Search for the cell housing the specified text and yield its [x, y] center coordinate. 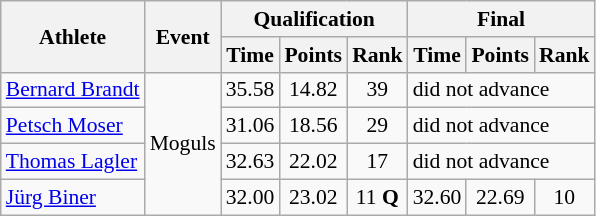
Bernard Brandt [73, 90]
17 [378, 162]
Thomas Lagler [73, 162]
14.82 [313, 90]
Event [183, 36]
11 Q [378, 197]
Athlete [73, 36]
Petsch Moser [73, 126]
Final [502, 19]
31.06 [250, 126]
Moguls [183, 143]
22.69 [500, 197]
23.02 [313, 197]
32.00 [250, 197]
18.56 [313, 126]
Jürg Biner [73, 197]
Qualification [314, 19]
32.63 [250, 162]
22.02 [313, 162]
10 [564, 197]
35.58 [250, 90]
39 [378, 90]
32.60 [438, 197]
29 [378, 126]
